Pinpoint the cell where the given text exists, returning its [X, Y] midpoint coordinate. 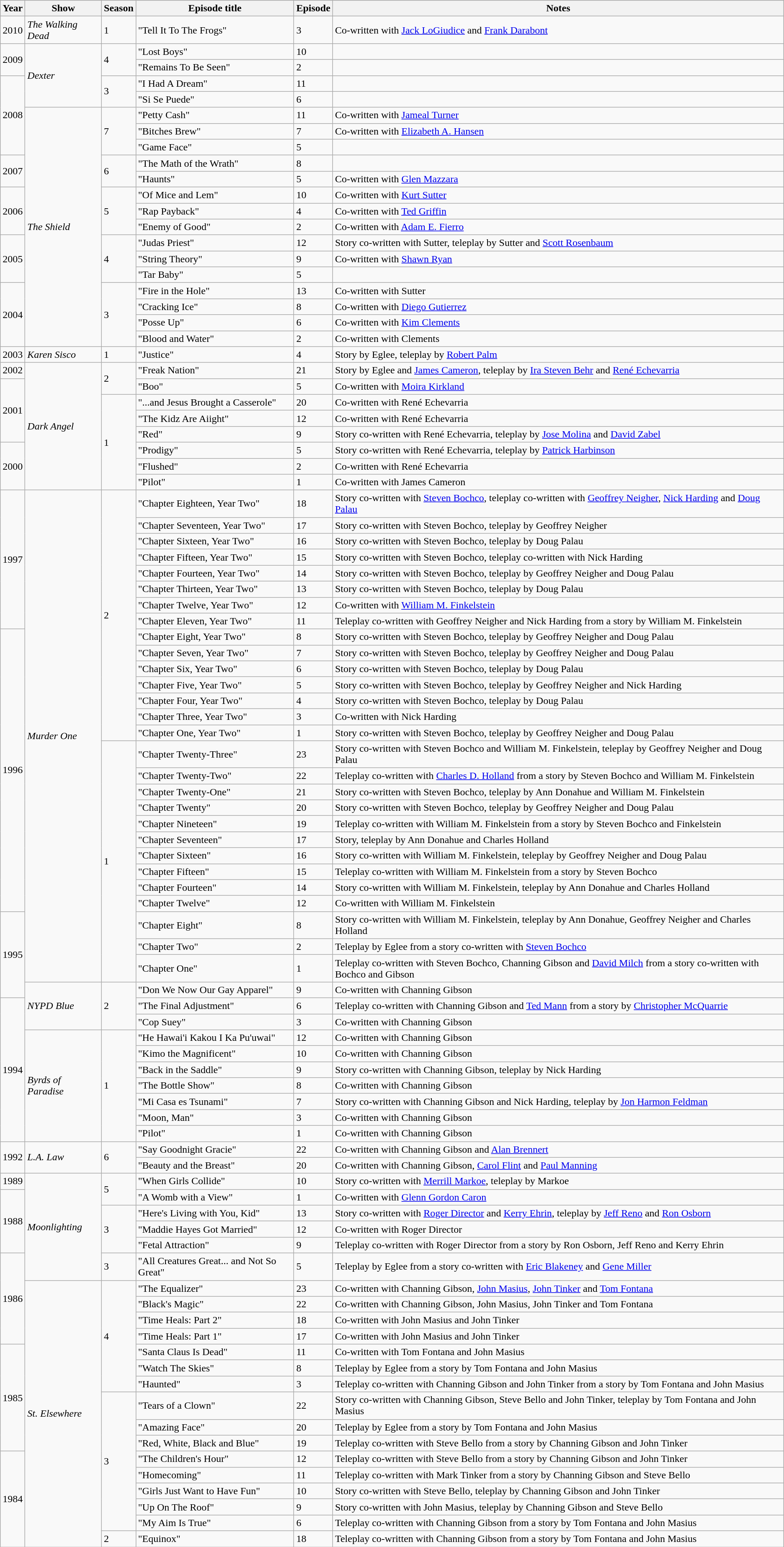
1995 [13, 955]
"Posse Up" [215, 323]
"Petty Cash" [215, 115]
1985 [13, 1398]
"Si Se Puede" [215, 99]
NYPD Blue [64, 1006]
Story co-written with William M. Finkelstein, teleplay by Geoffrey Neigher and Doug Palau [558, 856]
2000 [13, 466]
Teleplay co-written with Charles D. Holland from a story by Steven Bochco and William M. Finkelstein [558, 776]
Teleplay co-written with Steven Bochco, Channing Gibson and David Milch from a story co-written with Bochco and Gibson [558, 968]
1986 [13, 1298]
Co-written with Nick Harding [558, 717]
"Chapter Sixteen" [215, 856]
Co-written with Jameal Turner [558, 115]
"When Girls Collide" [215, 1181]
Karen Sisco [64, 354]
St. Elsewhere [64, 1414]
"Time Heals: Part 1" [215, 1336]
Story co-written with Steven Bochco, teleplay by Geoffrey Neigher [558, 525]
Co-written with Kim Clements [558, 323]
Year [13, 8]
"Chapter Twelve" [215, 903]
"Boo" [215, 386]
Co-written with Roger Director [558, 1229]
"Chapter Seventeen, Year Two" [215, 525]
Teleplay co-written with William M. Finkelstein from a story by Steven Bochco and Finkelstein [558, 824]
"Chapter Four, Year Two" [215, 701]
"Prodigy" [215, 450]
"Chapter Fifteen" [215, 872]
"Chapter Fifteen, Year Two" [215, 557]
"Blood and Water" [215, 339]
"Don We Now Our Gay Apparel" [215, 990]
2006 [13, 211]
"The Math of the Wrath" [215, 163]
Story co-written with William M. Finkelstein, teleplay by Ann Donahue, Geoffrey Neigher and Charles Holland [558, 925]
Co-written with Elizabeth A. Hansen [558, 131]
1996 [13, 770]
Story, teleplay by Ann Donahue and Charles Holland [558, 840]
"The Bottle Show" [215, 1086]
The Walking Dead [64, 30]
L.A. Law [64, 1157]
"Chapter Eight" [215, 925]
"Haunted" [215, 1384]
Moonlighting [64, 1227]
1989 [13, 1181]
Co-written with Glen Mazzara [558, 179]
"Chapter One, Year Two" [215, 733]
"Chapter Fourteen" [215, 887]
Teleplay co-written with Roger Director from a story by Ron Osborn, Jeff Reno and Kerry Ehrin [558, 1245]
Dark Angel [64, 426]
"Game Face" [215, 147]
"Girls Just Want to Have Fun" [215, 1491]
1992 [13, 1157]
Dexter [64, 75]
"The Final Adjustment" [215, 1006]
"Tar Baby" [215, 275]
"Beauty and the Breast" [215, 1165]
"Chapter Three, Year Two" [215, 717]
"Chapter Twelve, Year Two" [215, 605]
2005 [13, 259]
"Flushed" [215, 466]
"Chapter Nineteen" [215, 824]
Co-written with Tom Fontana and John Masius [558, 1352]
Co-written with Channing Gibson, Carol Flint and Paul Manning [558, 1165]
Byrds of Paradise [64, 1086]
1988 [13, 1221]
"Haunts" [215, 179]
"Homecoming" [215, 1475]
"Kimo the Magnificent" [215, 1054]
"Santa Claus Is Dead" [215, 1352]
"Up On The Roof" [215, 1507]
"...and Jesus Brought a Casserole" [215, 402]
Story co-written with Merrill Markoe, teleplay by Markoe [558, 1181]
Teleplay co-written with Channing Gibson and John Tinker from a story by Tom Fontana and John Masius [558, 1384]
"Chapter One" [215, 968]
1984 [13, 1499]
"He Hawai'i Kakou I Ka Pu'uwai" [215, 1038]
Co-written with Channing Gibson and Alan Brennert [558, 1149]
Story co-written with William M. Finkelstein, teleplay by Ann Donahue and Charles Holland [558, 887]
The Shield [64, 227]
"Moon, Man" [215, 1118]
"Fetal Attraction" [215, 1245]
Story by Eglee and James Cameron, teleplay by Ira Steven Behr and René Echevarria [558, 370]
"Here's Living with You, Kid" [215, 1213]
Teleplay co-written with Channing Gibson and Ted Mann from a story by Christopher McQuarrie [558, 1006]
"Chapter Fourteen, Year Two" [215, 573]
"Tears of a Clown" [215, 1405]
"Remains To Be Seen" [215, 67]
1994 [13, 1069]
Teleplay by Eglee from a story co-written with Eric Blakeney and Gene Miller [558, 1266]
Story co-written with Channing Gibson and Nick Harding, teleplay by Jon Harmon Feldman [558, 1102]
"Chapter Twenty-One" [215, 792]
Story co-written with Steven Bochco, teleplay by Ann Donahue and William M. Finkelstein [558, 792]
Co-written with Jack LoGiudice and Frank Darabont [558, 30]
Story co-written with René Echevarria, teleplay by Jose Molina and David Zabel [558, 434]
"Chapter Eight, Year Two" [215, 637]
Co-written with Adam E. Fierro [558, 227]
"Say Goodnight Gracie" [215, 1149]
"Black's Magic" [215, 1304]
Murder One [64, 736]
"Chapter Thirteen, Year Two" [215, 589]
Co-written with Glenn Gordon Caron [558, 1197]
"Rap Payback" [215, 211]
Notes [558, 8]
Episode [313, 8]
Co-written with Shawn Ryan [558, 259]
Season [119, 8]
"Red, White, Black and Blue" [215, 1443]
2003 [13, 354]
"Chapter Eleven, Year Two" [215, 621]
"Chapter Six, Year Two" [215, 669]
Show [64, 8]
"Freak Nation" [215, 370]
"Chapter Two" [215, 947]
Story co-written with Roger Director and Kerry Ehrin, teleplay by Jeff Reno and Ron Osborn [558, 1213]
"Justice" [215, 354]
"My Aim Is True" [215, 1523]
2010 [13, 30]
"Chapter Eighteen, Year Two" [215, 504]
Co-written with Kurt Sutter [558, 195]
"Cop Suey" [215, 1022]
"Chapter Five, Year Two" [215, 685]
"String Theory" [215, 259]
"A Womb with a View" [215, 1197]
2007 [13, 171]
Story co-written with Steven Bochco, teleplay co-written with Geoffrey Neigher, Nick Harding and Doug Palau [558, 504]
"Lost Boys" [215, 52]
Teleplay by Eglee from a story co-written with Steven Bochco [558, 947]
"All Creatures Great... and Not So Great" [215, 1266]
"Judas Priest" [215, 243]
Story co-written with Steve Bello, teleplay by Channing Gibson and John Tinker [558, 1491]
Episode title [215, 8]
"Of Mice and Lem" [215, 195]
Story co-written with René Echevarria, teleplay by Patrick Harbinson [558, 450]
2009 [13, 59]
"Chapter Twenty-Two" [215, 776]
1997 [13, 560]
2008 [13, 115]
Co-written with Diego Gutierrez [558, 307]
2004 [13, 315]
Story co-written with Steven Bochco, teleplay co-written with Nick Harding [558, 557]
Co-written with Moira Kirkland [558, 386]
Co-written with Clements [558, 339]
"The Kidz Are Aiight" [215, 418]
Story co-written with Steven Bochco, teleplay by Geoffrey Neigher and Nick Harding [558, 685]
Story co-written with Sutter, teleplay by Sutter and Scott Rosenbaum [558, 243]
"Chapter Twenty-Three" [215, 754]
"Enemy of Good" [215, 227]
"Chapter Seventeen" [215, 840]
"Chapter Twenty" [215, 808]
"Time Heals: Part 2" [215, 1320]
"Tell It To The Frogs" [215, 30]
"Back in the Saddle" [215, 1070]
"Red" [215, 434]
Co-written with James Cameron [558, 482]
Co-written with Sutter [558, 291]
"I Had A Dream" [215, 83]
Story co-written with Steven Bochco and William M. Finkelstein, teleplay by Geoffrey Neigher and Doug Palau [558, 754]
Story co-written with John Masius, teleplay by Channing Gibson and Steve Bello [558, 1507]
"Chapter Sixteen, Year Two" [215, 541]
Story co-written with Channing Gibson, Steve Bello and John Tinker, teleplay by Tom Fontana and John Masius [558, 1405]
2001 [13, 410]
"Chapter Seven, Year Two" [215, 653]
"Mi Casa es Tsunami" [215, 1102]
"Amazing Face" [215, 1427]
"Fire in the Hole" [215, 291]
Co-written with Ted Griffin [558, 211]
Story by Eglee, teleplay by Robert Palm [558, 354]
Teleplay co-written with William M. Finkelstein from a story by Steven Bochco [558, 872]
"Bitches Brew" [215, 131]
Story co-written with Channing Gibson, teleplay by Nick Harding [558, 1070]
"The Children's Hour" [215, 1459]
"Equinox" [215, 1539]
Teleplay co-written with Geoffrey Neigher and Nick Harding from a story by William M. Finkelstein [558, 621]
"Watch The Skies" [215, 1368]
2002 [13, 370]
Teleplay co-written with Mark Tinker from a story by Channing Gibson and Steve Bello [558, 1475]
"Cracking Ice" [215, 307]
"Maddie Hayes Got Married" [215, 1229]
"The Equalizer" [215, 1288]
